Locate the cell with the specified text and output its (X, Y) center coordinate. 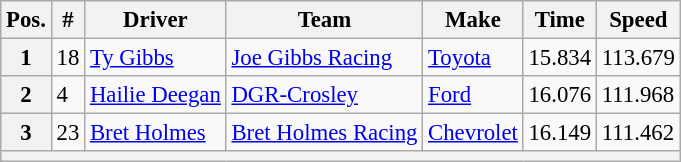
# (68, 20)
Team (324, 20)
Hailie Deegan (156, 95)
Joe Gibbs Racing (324, 58)
Chevrolet (473, 133)
DGR-Crosley (324, 95)
Speed (638, 20)
Bret Holmes Racing (324, 133)
23 (68, 133)
Driver (156, 20)
3 (26, 133)
16.149 (560, 133)
Toyota (473, 58)
2 (26, 95)
111.968 (638, 95)
1 (26, 58)
4 (68, 95)
Ford (473, 95)
111.462 (638, 133)
Bret Holmes (156, 133)
Time (560, 20)
Make (473, 20)
Ty Gibbs (156, 58)
113.679 (638, 58)
15.834 (560, 58)
18 (68, 58)
16.076 (560, 95)
Pos. (26, 20)
